Detect which cell encompasses the target text, then output its (x, y) center coordinate. 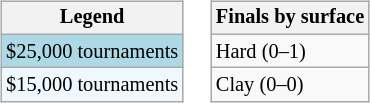
$15,000 tournaments (92, 85)
Clay (0–0) (290, 85)
$25,000 tournaments (92, 51)
Legend (92, 18)
Finals by surface (290, 18)
Hard (0–1) (290, 51)
